Search for the cell housing the specified text and yield its (X, Y) center coordinate. 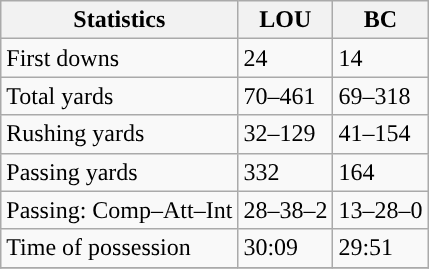
32–129 (286, 134)
First downs (120, 58)
13–28–0 (380, 210)
LOU (286, 20)
164 (380, 172)
41–154 (380, 134)
332 (286, 172)
Total yards (120, 96)
14 (380, 58)
70–461 (286, 96)
29:51 (380, 248)
Time of possession (120, 248)
30:09 (286, 248)
28–38–2 (286, 210)
Rushing yards (120, 134)
Statistics (120, 20)
24 (286, 58)
Passing yards (120, 172)
Passing: Comp–Att–Int (120, 210)
69–318 (380, 96)
BC (380, 20)
